Determine the (x, y) coordinate at the center of the cell enclosing the given text.  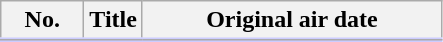
No. (42, 21)
Title (114, 21)
Original air date (292, 21)
